Scan for the cell matching the given text and deliver its (x, y) coordinate at center. 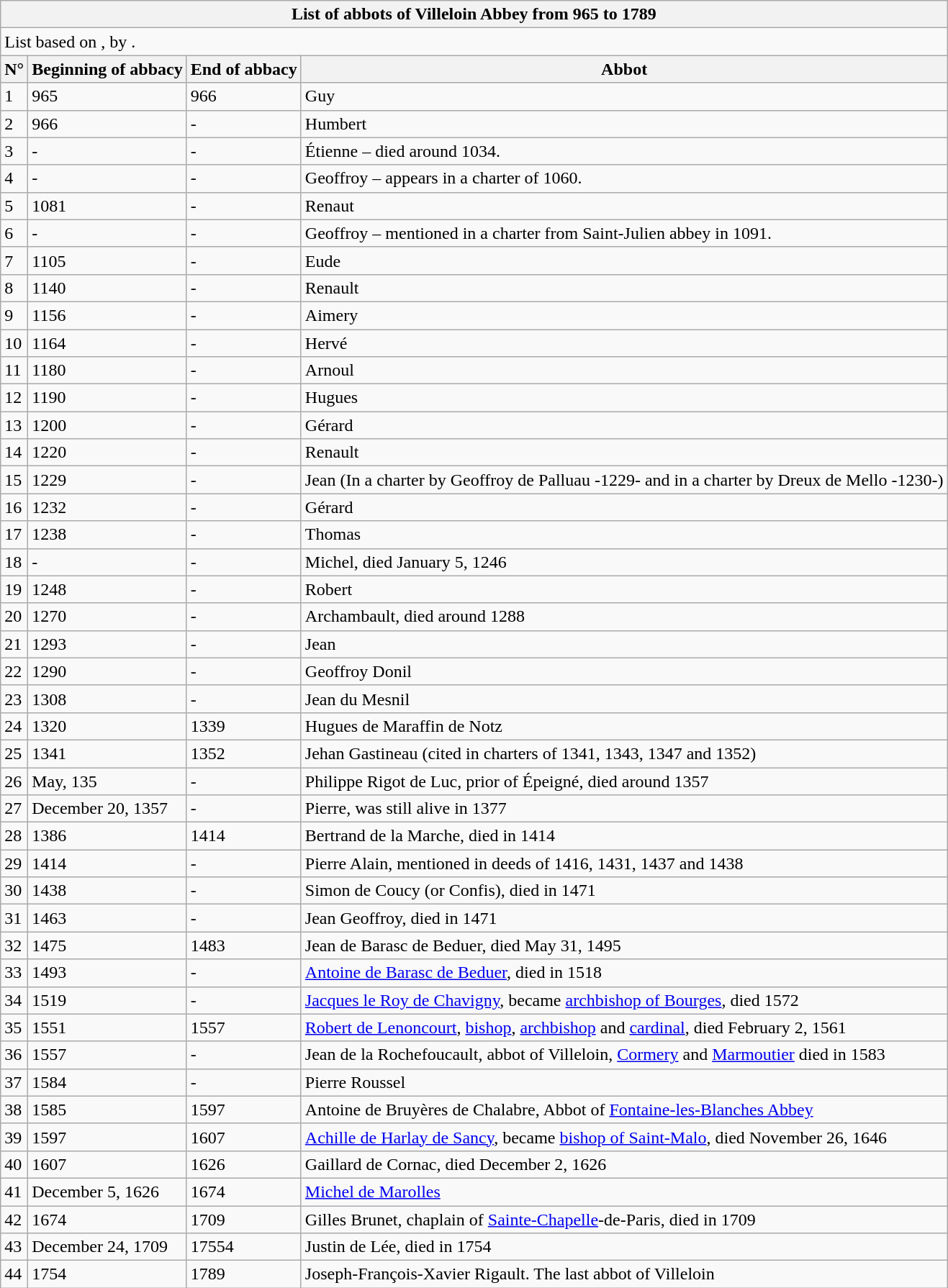
Antoine de Barasc de Beduer, died in 1518 (624, 973)
36 (14, 1055)
Bertrand de la Marche, died in 1414 (624, 836)
34 (14, 1000)
Pierre Alain, mentioned in deeds of 1416, 1431, 1437 and 1438 (624, 863)
1164 (107, 343)
1156 (107, 315)
List based on , by . (474, 42)
1270 (107, 617)
1709 (243, 1220)
Pierre Roussel (624, 1082)
28 (14, 836)
1585 (107, 1110)
8 (14, 288)
Achille de Harlay de Sancy, became bishop of Saint-Malo, died November 26, 1646 (624, 1137)
1081 (107, 206)
965 (107, 96)
1754 (107, 1274)
1789 (243, 1274)
1339 (243, 726)
10 (14, 343)
1248 (107, 589)
1551 (107, 1028)
38 (14, 1110)
1584 (107, 1082)
Guy (624, 96)
1293 (107, 644)
41 (14, 1192)
Justin de Lée, died in 1754 (624, 1247)
Jean Geoffroy, died in 1471 (624, 918)
4 (14, 178)
43 (14, 1247)
25 (14, 753)
22 (14, 671)
1352 (243, 753)
December 20, 1357 (107, 809)
33 (14, 973)
Hugues de Maraffin de Notz (624, 726)
Abbot (624, 69)
Jacques le Roy de Chavigny, became archbishop of Bourges, died 1572 (624, 1000)
31 (14, 918)
Geoffroy – mentioned in a charter from Saint-Julien abbey in 1091. (624, 233)
Jean de Barasc de Beduer, died May 31, 1495 (624, 945)
17554 (243, 1247)
Étienne – died around 1034. (624, 151)
1475 (107, 945)
Jehan Gastineau (cited in charters of 1341, 1343, 1347 and 1352) (624, 753)
40 (14, 1164)
14 (14, 453)
16 (14, 507)
1483 (243, 945)
6 (14, 233)
37 (14, 1082)
1 (14, 96)
15 (14, 480)
Jean (In a charter by Geoffroy de Palluau -1229- and in a charter by Dreux de Mello -1230-) (624, 480)
1493 (107, 973)
1626 (243, 1164)
Robert (624, 589)
27 (14, 809)
1519 (107, 1000)
1140 (107, 288)
1438 (107, 891)
Aimery (624, 315)
7 (14, 260)
May, 135 (107, 781)
3 (14, 151)
1220 (107, 453)
21 (14, 644)
Philippe Rigot de Luc, prior of Épeigné, died around 1357 (624, 781)
December 5, 1626 (107, 1192)
Simon de Coucy (or Confis), died in 1471 (624, 891)
19 (14, 589)
N° (14, 69)
18 (14, 562)
Jean du Mesnil (624, 699)
1200 (107, 425)
1290 (107, 671)
12 (14, 398)
Geoffroy Donil (624, 671)
Eude (624, 260)
1180 (107, 371)
Jean de la Rochefoucault, abbot of Villeloin, Cormery and Marmoutier died in 1583 (624, 1055)
1463 (107, 918)
13 (14, 425)
Michel, died January 5, 1246 (624, 562)
32 (14, 945)
Hugues (624, 398)
Pierre, was still alive in 1377 (624, 809)
1308 (107, 699)
35 (14, 1028)
End of abbacy (243, 69)
Robert de Lenoncourt, bishop, archbishop and cardinal, died February 2, 1561 (624, 1028)
1229 (107, 480)
5 (14, 206)
9 (14, 315)
1320 (107, 726)
Beginning of abbacy (107, 69)
20 (14, 617)
1386 (107, 836)
17 (14, 535)
44 (14, 1274)
30 (14, 891)
Gilles Brunet, chaplain of Sainte-Chapelle-de-Paris, died in 1709 (624, 1220)
Hervé (624, 343)
1341 (107, 753)
List of abbots of Villeloin Abbey from 965 to 1789 (474, 14)
42 (14, 1220)
Arnoul (624, 371)
29 (14, 863)
Michel de Marolles (624, 1192)
1190 (107, 398)
Thomas (624, 535)
39 (14, 1137)
1105 (107, 260)
23 (14, 699)
26 (14, 781)
Geoffroy – appears in a charter of 1060. (624, 178)
2 (14, 124)
Antoine de Bruyères de Chalabre, Abbot of Fontaine-les-Blanches Abbey (624, 1110)
Archambault, died around 1288 (624, 617)
1238 (107, 535)
11 (14, 371)
Humbert (624, 124)
1232 (107, 507)
24 (14, 726)
Jean (624, 644)
December 24, 1709 (107, 1247)
Gaillard de Cornac, died December 2, 1626 (624, 1164)
Joseph-François-Xavier Rigault. The last abbot of Villeloin (624, 1274)
Renaut (624, 206)
